Find where the given text appears and provide that cell's center as [x, y] coordinate. 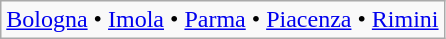
Bologna • Imola • Parma • Piacenza • Rimini [222, 20]
